Search for the cell housing the specified text and yield its [X, Y] center coordinate. 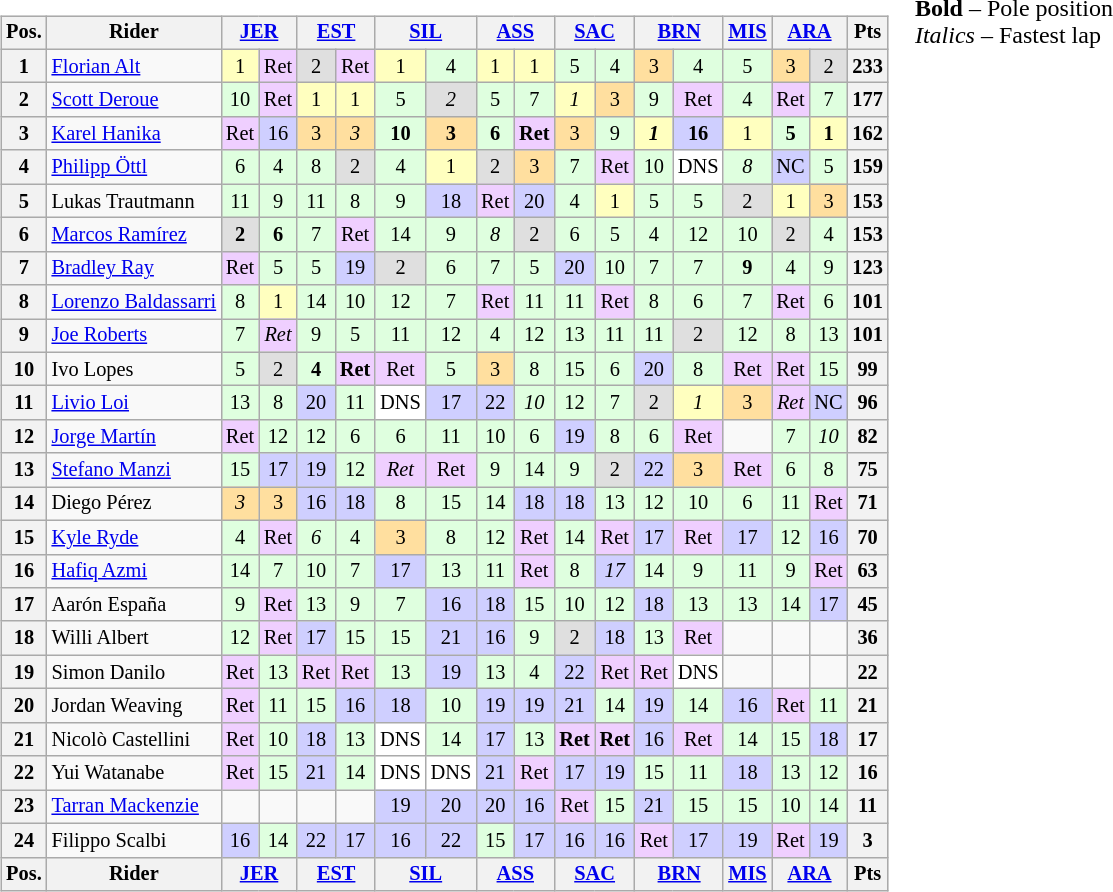
Yui Watanabe [134, 773]
Simon Danilo [134, 672]
Hafiq Azmi [134, 571]
123 [868, 268]
Filippo Scalbi [134, 840]
Florian Alt [134, 66]
Lukas Trautmann [134, 201]
233 [868, 66]
162 [868, 134]
Jorge Martín [134, 437]
Karel Hanika [134, 134]
Nicolò Castellini [134, 739]
Aarón España [134, 605]
Willi Albert [134, 638]
Lorenzo Baldassarri [134, 302]
99 [868, 369]
Bradley Ray [134, 268]
82 [868, 437]
70 [868, 537]
Tarran Mackenzie [134, 807]
Scott Deroue [134, 100]
Diego Pérez [134, 504]
71 [868, 504]
159 [868, 167]
45 [868, 605]
Jordan Weaving [134, 706]
75 [868, 470]
Joe Roberts [134, 336]
Livio Loi [134, 403]
Kyle Ryde [134, 537]
36 [868, 638]
96 [868, 403]
177 [868, 100]
Stefano Manzi [134, 470]
Philipp Öttl [134, 167]
24 [24, 840]
Marcos Ramírez [134, 235]
63 [868, 571]
Ivo Lopes [134, 369]
23 [24, 807]
